Locate the cell with the specified text and output its (x, y) center coordinate. 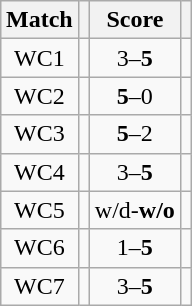
WC1 (40, 58)
Score (134, 20)
1–5 (134, 248)
WC4 (40, 172)
WC7 (40, 286)
5–2 (134, 134)
w/d-w/o (134, 210)
5–0 (134, 96)
WC3 (40, 134)
Match (40, 20)
WC6 (40, 248)
WC2 (40, 96)
WC5 (40, 210)
